Extract the [x, y] coordinate from the center of the cell holding the provided text.  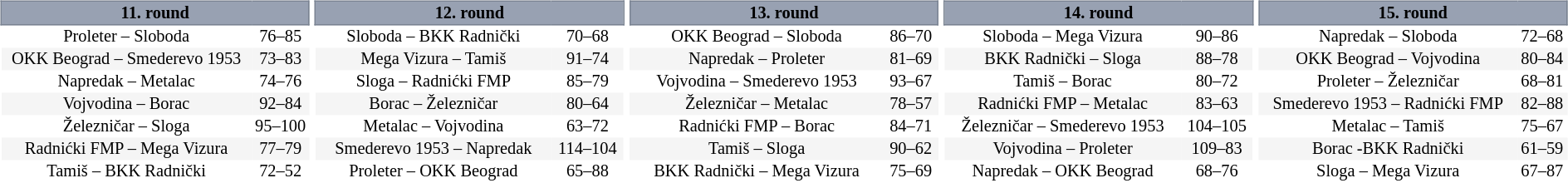
86–70 [911, 37]
92–84 [281, 105]
Železničar – Metalac [756, 105]
Borac -BKK Radnički [1389, 150]
Smederevo 1953 – Radnićki FMP [1389, 105]
76–85 [281, 37]
88–78 [1217, 60]
72–52 [281, 171]
Napredak – Sloboda [1389, 37]
OKK Beograd – Vojvodina [1389, 60]
82–88 [1542, 105]
114–104 [588, 150]
83–63 [1217, 105]
Sloboda – Mega Vizura [1063, 37]
104–105 [1217, 126]
68–76 [1217, 171]
80–64 [588, 105]
Proleter – Železničar [1389, 82]
72–68 [1542, 37]
Sloga – Radnićki FMP [434, 82]
70–68 [588, 37]
93–67 [911, 82]
12. round [470, 12]
Mega Vizura – Tamiš [434, 60]
Tamiš – BKK Radnički [126, 171]
Napredak – OKK Beograd [1063, 171]
Smederevo 1953 – Napredak [434, 150]
85–79 [588, 82]
73–83 [281, 60]
15. round [1414, 12]
Železničar – Smederevo 1953 [1063, 126]
109–83 [1217, 150]
13. round [784, 12]
Železničar – Sloga [126, 126]
80–72 [1217, 82]
Radnićki FMP – Borac [756, 126]
Tamiš – Sloga [756, 150]
95–100 [281, 126]
81–69 [911, 60]
Metalac – Vojvodina [434, 126]
61–59 [1542, 150]
90–62 [911, 150]
Sloga – Mega Vizura [1389, 171]
Napredak – Metalac [126, 82]
65–88 [588, 171]
91–74 [588, 60]
84–71 [911, 126]
Borac – Železničar [434, 105]
11. round [154, 12]
OKK Beograd – Sloboda [756, 37]
BKK Radnički – Mega Vizura [756, 171]
75–67 [1542, 126]
Napredak – Proleter [756, 60]
Proleter – Sloboda [126, 37]
Metalac – Tamiš [1389, 126]
Radnićki FMP – Metalac [1063, 105]
Proleter – OKK Beograd [434, 171]
Vojvodina – Borac [126, 105]
OKK Beograd – Smederevo 1953 [126, 60]
Tamiš – Borac [1063, 82]
67–87 [1542, 171]
Vojvodina – Smederevo 1953 [756, 82]
74–76 [281, 82]
80–84 [1542, 60]
Vojvodina – Proleter [1063, 150]
14. round [1098, 12]
63–72 [588, 126]
90–86 [1217, 37]
Sloboda – BKK Radnički [434, 37]
68–81 [1542, 82]
Radnićki FMP – Mega Vizura [126, 150]
78–57 [911, 105]
BKK Radnički – Sloga [1063, 60]
75–69 [911, 171]
77–79 [281, 150]
